Pinpoint the cell where the given text exists, returning its [x, y] midpoint coordinate. 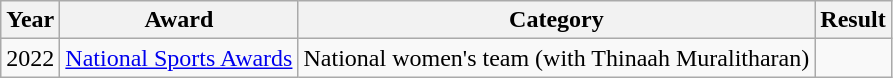
Result [853, 20]
Category [556, 20]
National women's team (with Thinaah Muralitharan) [556, 58]
Award [179, 20]
Year [30, 20]
National Sports Awards [179, 58]
2022 [30, 58]
